Capture the cell that displays the provided text and extract its (X, Y) central coordinate. 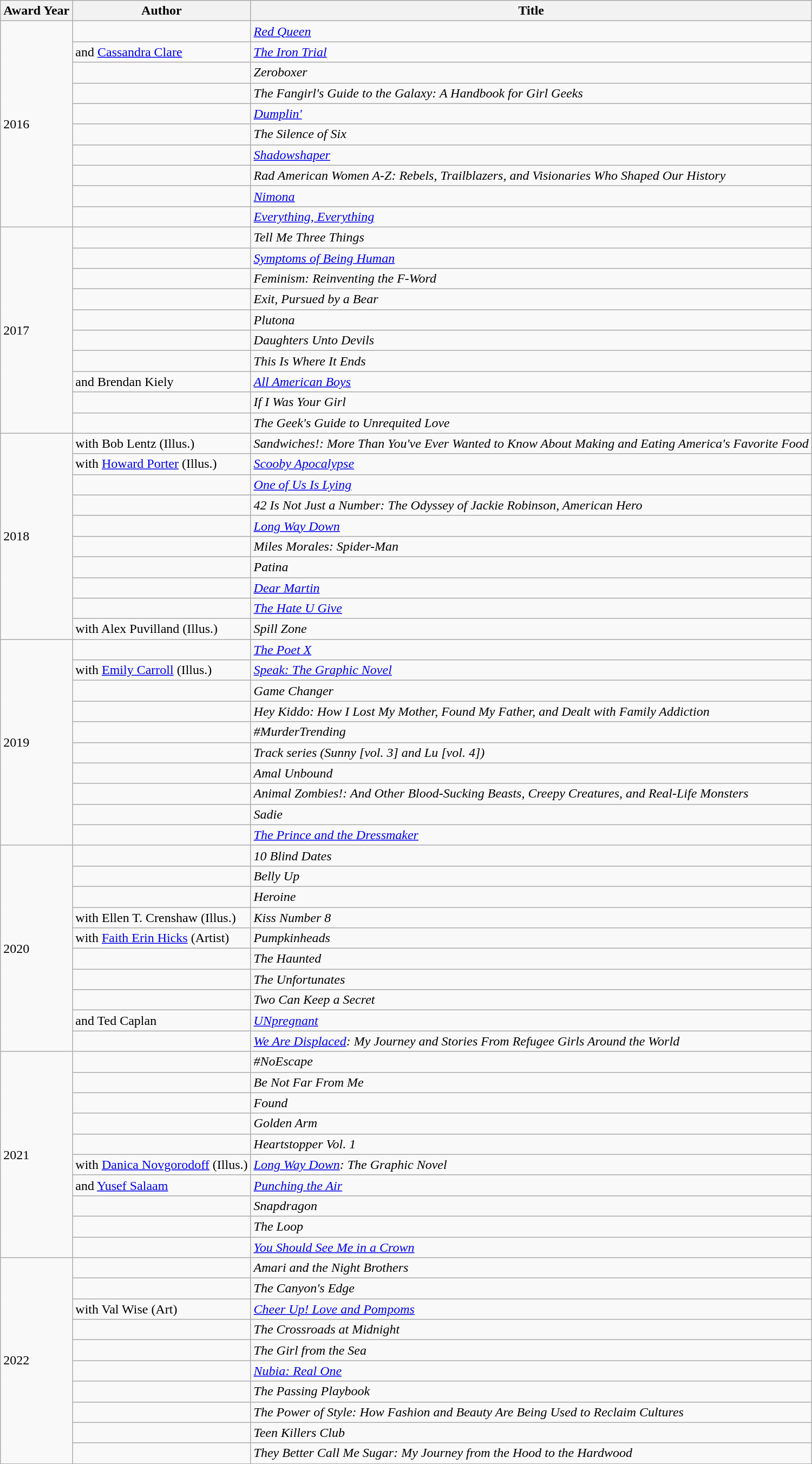
UNpregnant (531, 1021)
The Haunted (531, 959)
2020 (37, 949)
Sadie (531, 814)
with Howard Porter (Illus.) (161, 464)
and Yusef Salaam (161, 1185)
Tell Me Three Things (531, 237)
The Hate U Give (531, 609)
Track series (Sunny [vol. 3] and Lu [vol. 4]) (531, 753)
with Val Wise (Art) (161, 1309)
2017 (37, 330)
The Power of Style: How Fashion and Beauty Are Being Used to Reclaim Cultures (531, 1412)
and Ted Caplan (161, 1021)
You Should See Me in a Crown (531, 1247)
The Iron Trial (531, 52)
Amari and the Night Brothers (531, 1268)
Kiss Number 8 (531, 918)
Teen Killers Club (531, 1433)
We Are Displaced: My Journey and Stories From Refugee Girls Around the World (531, 1041)
Everything, Everything (531, 217)
Cheer Up! Love and Pompoms (531, 1309)
Symptoms of Being Human (531, 258)
Animal Zombies!: And Other Blood-Sucking Beasts, Creepy Creatures, and Real-Life Monsters (531, 794)
Sandwiches!: More Than You've Ever Wanted to Know About Making and Eating America's Favorite Food (531, 443)
with Danica Novgorodoff (Illus.) (161, 1165)
The Prince and the Dressmaker (531, 835)
Pumpkinheads (531, 938)
Award Year (37, 11)
Nubia: Real One (531, 1371)
Red Queen (531, 31)
The Fangirl's Guide to the Galaxy: A Handbook for Girl Geeks (531, 93)
Nimona (531, 196)
Dear Martin (531, 587)
Spill Zone (531, 629)
Rad American Women A-Z: Rebels, Trailblazers, and Visionaries Who Shaped Our History (531, 175)
Amal Unbound (531, 773)
Long Way Down (531, 526)
They Better Call Me Sugar: My Journey from the Hood to the Hardwood (531, 1453)
All American Boys (531, 382)
The Unfortunates (531, 979)
The Passing Playbook (531, 1391)
#NoEscape (531, 1062)
and Brendan Kiely (161, 382)
Dumplin' (531, 114)
Found (531, 1103)
2016 (37, 125)
with Emily Carroll (Illus.) (161, 670)
The Girl from the Sea (531, 1350)
Snapdragon (531, 1206)
42 Is Not Just a Number: The Odyssey of Jackie Robinson, American Hero (531, 505)
2019 (37, 743)
If I Was Your Girl (531, 402)
Long Way Down: The Graphic Novel (531, 1165)
with Bob Lentz (Illus.) (161, 443)
One of Us Is Lying (531, 485)
Punching the Air (531, 1185)
#MurderTrending (531, 732)
Daughters Unto Devils (531, 341)
2022 (37, 1361)
and Cassandra Clare (161, 52)
2021 (37, 1154)
Game Changer (531, 691)
Heartstopper Vol. 1 (531, 1144)
This Is Where It Ends (531, 361)
Two Can Keep a Secret (531, 1000)
Title (531, 11)
The Loop (531, 1226)
with Alex Puvilland (Illus.) (161, 629)
10 Blind Dates (531, 855)
Speak: The Graphic Novel (531, 670)
The Crossroads at Midnight (531, 1330)
Be Not Far From Me (531, 1082)
The Canyon's Edge (531, 1289)
Author (161, 11)
with Ellen T. Crenshaw (Illus.) (161, 918)
Hey Kiddo: How I Lost My Mother, Found My Father, and Dealt with Family Addiction (531, 711)
The Poet X (531, 650)
Belly Up (531, 876)
The Geek's Guide to Unrequited Love (531, 423)
Heroine (531, 897)
Shadowshaper (531, 155)
The Silence of Six (531, 134)
Patina (531, 567)
Zeroboxer (531, 73)
Exit, Pursued by a Bear (531, 299)
2018 (37, 536)
Plutona (531, 320)
Miles Morales: Spider-Man (531, 546)
Golden Arm (531, 1123)
Feminism: Reinventing the F-Word (531, 279)
Scooby Apocalypse (531, 464)
with Faith Erin Hicks (Artist) (161, 938)
